Search for the cell housing the specified text and yield its [X, Y] center coordinate. 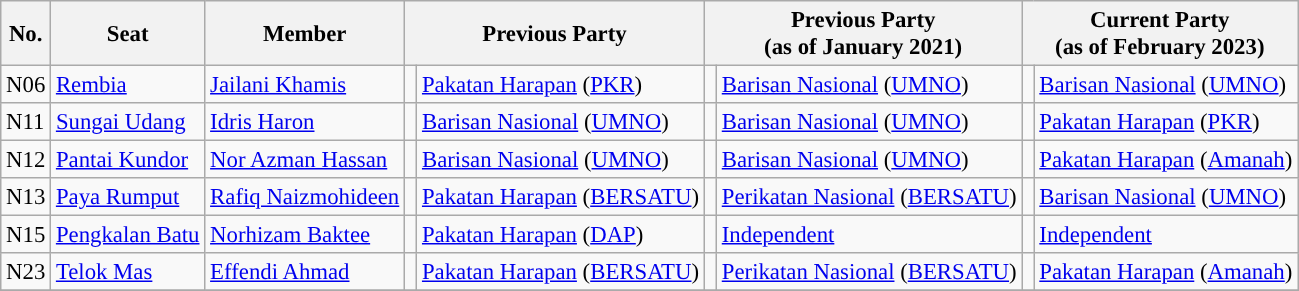
Idris Haron [305, 122]
Nor Azman Hassan [305, 160]
Current Party(as of February 2023) [1160, 34]
Previous Party(as of January 2021) [863, 34]
N15 [26, 235]
Norhizam Baktee [305, 235]
No. [26, 34]
Sungai Udang [128, 122]
Seat [128, 34]
Perikatan Nasional (BERSATU) [868, 197]
Pantai Kundor [128, 160]
Pakatan Harapan (DAP) [561, 235]
Paya Rumput [128, 197]
Previous Party [555, 34]
Pakatan Harapan (Amanah) [1166, 160]
N06 [26, 85]
Rafiq Naizmohideen [305, 197]
Member [305, 34]
N11 [26, 122]
N12 [26, 160]
Rembia [128, 85]
Jailani Khamis [305, 85]
Pengkalan Batu [128, 235]
Pakatan Harapan (BERSATU) [561, 197]
N13 [26, 197]
